Find where the given text appears and provide that cell's center as [X, Y] coordinate. 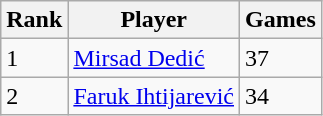
34 [281, 96]
37 [281, 58]
2 [34, 96]
1 [34, 58]
Games [281, 20]
Player [154, 20]
Mirsad Dedić [154, 58]
Faruk Ihtijarević [154, 96]
Rank [34, 20]
